Scan for the cell matching the given text and deliver its [x, y] coordinate at center. 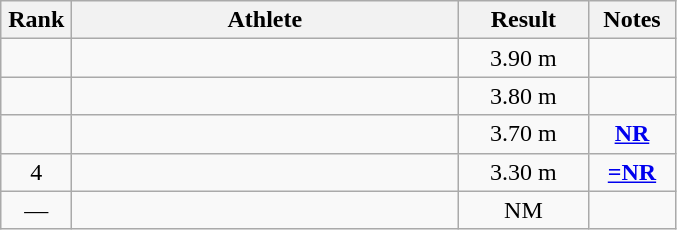
NR [632, 134]
— [36, 210]
3.70 m [524, 134]
Notes [632, 20]
Athlete [265, 20]
NM [524, 210]
3.90 m [524, 58]
=NR [632, 172]
3.80 m [524, 96]
4 [36, 172]
3.30 m [524, 172]
Rank [36, 20]
Result [524, 20]
